Find where the given text appears and provide that cell's center as (X, Y) coordinate. 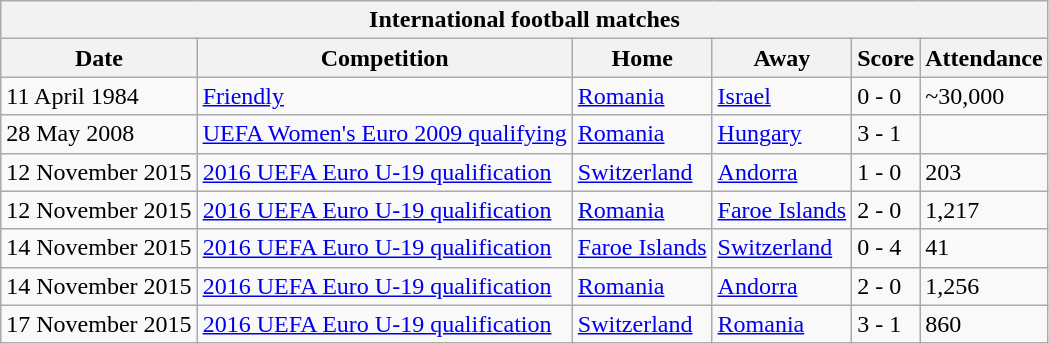
~30,000 (984, 96)
41 (984, 248)
Score (886, 58)
Hungary (782, 134)
International football matches (524, 20)
Home (642, 58)
Attendance (984, 58)
Date (99, 58)
Israel (782, 96)
17 November 2015 (99, 324)
11 April 1984 (99, 96)
0 - 4 (886, 248)
28 May 2008 (99, 134)
1 - 0 (886, 172)
203 (984, 172)
Away (782, 58)
Friendly (384, 96)
1,256 (984, 286)
UEFA Women's Euro 2009 qualifying (384, 134)
0 - 0 (886, 96)
Competition (384, 58)
1,217 (984, 210)
860 (984, 324)
